Determine the (x, y) coordinate at the center of the cell enclosing the given text.  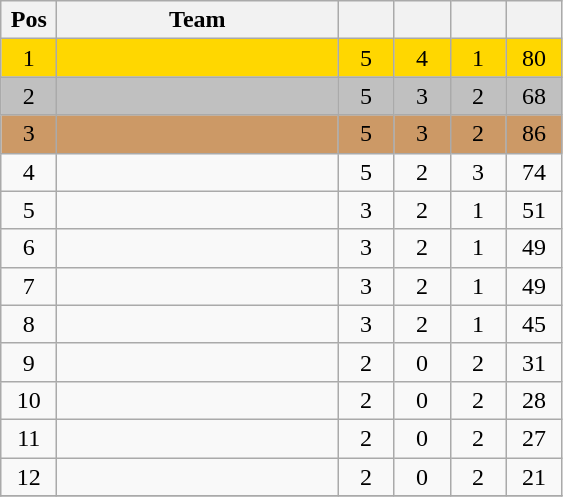
28 (534, 400)
Team (198, 20)
68 (534, 96)
80 (534, 58)
45 (534, 324)
27 (534, 438)
86 (534, 134)
12 (29, 477)
7 (29, 286)
51 (534, 210)
11 (29, 438)
31 (534, 362)
21 (534, 477)
10 (29, 400)
9 (29, 362)
74 (534, 172)
8 (29, 324)
Pos (29, 20)
6 (29, 248)
